Find where the given text appears and provide that cell's center as (X, Y) coordinate. 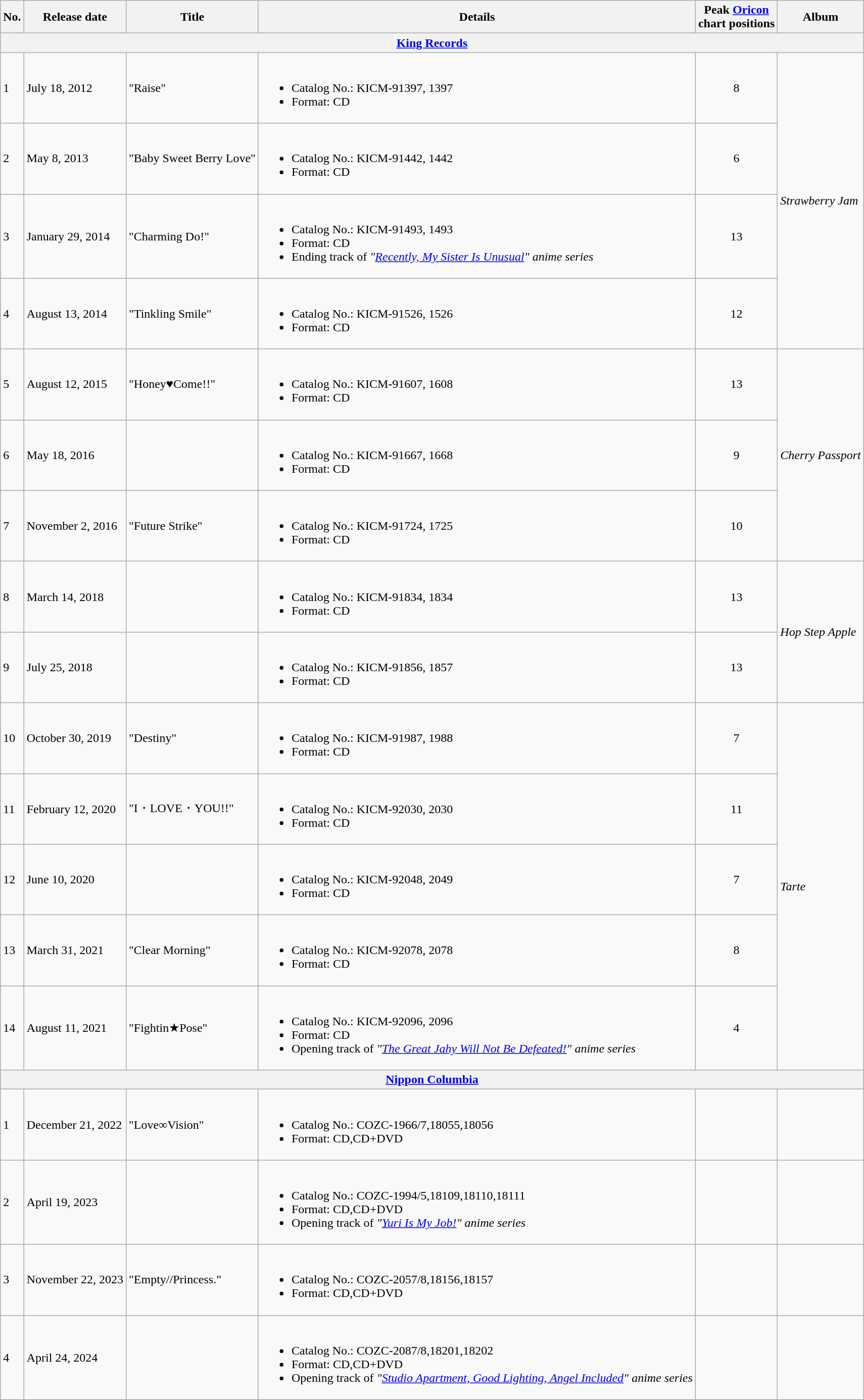
Strawberry Jam (821, 201)
May 8, 2013 (75, 159)
January 29, 2014 (75, 236)
Cherry Passport (821, 455)
"Future Strike" (193, 526)
"Tinkling Smile" (193, 314)
August 13, 2014 (75, 314)
November 22, 2023 (75, 1280)
"Fightin★Pose" (193, 1028)
April 24, 2024 (75, 1358)
April 19, 2023 (75, 1202)
Title (193, 17)
July 18, 2012 (75, 88)
Details (477, 17)
June 10, 2020 (75, 880)
Catalog No.: KICM-91724, 1725Format: CD (477, 526)
Catalog No.: KICM-92078, 2078Format: CD (477, 951)
Catalog No.: KICM-91397, 1397Format: CD (477, 88)
King Records (432, 43)
May 18, 2016 (75, 455)
"Baby Sweet Berry Love" (193, 159)
March 31, 2021 (75, 951)
Catalog No.: COZC-1966/7,18055,18056Format: CD,CD+DVD (477, 1125)
July 25, 2018 (75, 667)
Album (821, 17)
"Honey♥Come!!" (193, 384)
Catalog No.: KICM-92096, 2096Format: CDOpening track of "The Great Jahy Will Not Be Defeated!" anime series (477, 1028)
No. (12, 17)
5 (12, 384)
Catalog No.: COZC-2057/8,18156,18157Format: CD,CD+DVD (477, 1280)
Catalog No.: KICM-91607, 1608Format: CD (477, 384)
Catalog No.: KICM-91526, 1526Format: CD (477, 314)
Peak Oricon chart positions (736, 17)
Catalog No.: COZC-2087/8,18201,18202Format: CD,CD+DVDOpening track of "Studio Apartment, Good Lighting, Angel Included" anime series (477, 1358)
Catalog No.: KICM-92048, 2049Format: CD (477, 880)
Nippon Columbia (432, 1080)
August 12, 2015 (75, 384)
"I・LOVE・YOU!!" (193, 809)
"Clear Morning" (193, 951)
Catalog No.: KICM-91987, 1988Format: CD (477, 738)
Hop Step Apple (821, 632)
Catalog No.: COZC-1994/5,18109,18110,18111Format: CD,CD+DVDOpening track of "Yuri Is My Job!" anime series (477, 1202)
August 11, 2021 (75, 1028)
February 12, 2020 (75, 809)
"Love∞Vision" (193, 1125)
Tarte (821, 886)
October 30, 2019 (75, 738)
"Empty//Princess." (193, 1280)
November 2, 2016 (75, 526)
14 (12, 1028)
Catalog No.: KICM-92030, 2030Format: CD (477, 809)
"Raise" (193, 88)
Catalog No.: KICM-91856, 1857Format: CD (477, 667)
Release date (75, 17)
Catalog No.: KICM-91493, 1493Format: CDEnding track of "Recently, My Sister Is Unusual" anime series (477, 236)
December 21, 2022 (75, 1125)
Catalog No.: KICM-91834, 1834Format: CD (477, 596)
Catalog No.: KICM-91667, 1668Format: CD (477, 455)
"Destiny" (193, 738)
March 14, 2018 (75, 596)
Catalog No.: KICM-91442, 1442Format: CD (477, 159)
"Charming Do!" (193, 236)
